Search for the cell housing the specified text and yield its [X, Y] center coordinate. 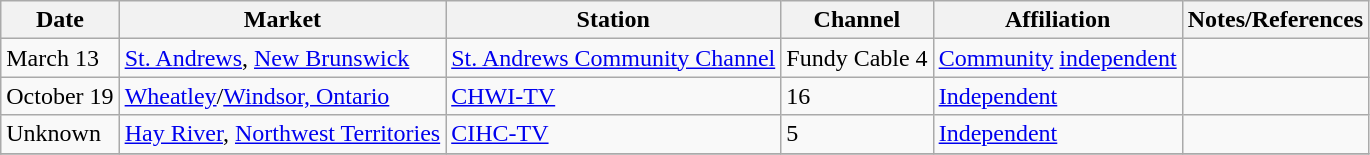
Notes/References [1276, 20]
March 13 [60, 58]
16 [857, 96]
5 [857, 134]
St. Andrews Community Channel [614, 58]
Affiliation [1058, 20]
CHWI-TV [614, 96]
Fundy Cable 4 [857, 58]
St. Andrews, New Brunswick [282, 58]
Date [60, 20]
Hay River, Northwest Territories [282, 134]
Station [614, 20]
Community independent [1058, 58]
October 19 [60, 96]
Unknown [60, 134]
Channel [857, 20]
CIHC-TV [614, 134]
Wheatley/Windsor, Ontario [282, 96]
Market [282, 20]
